Provide the (X, Y) coordinate of the cell's center where the given text is located.  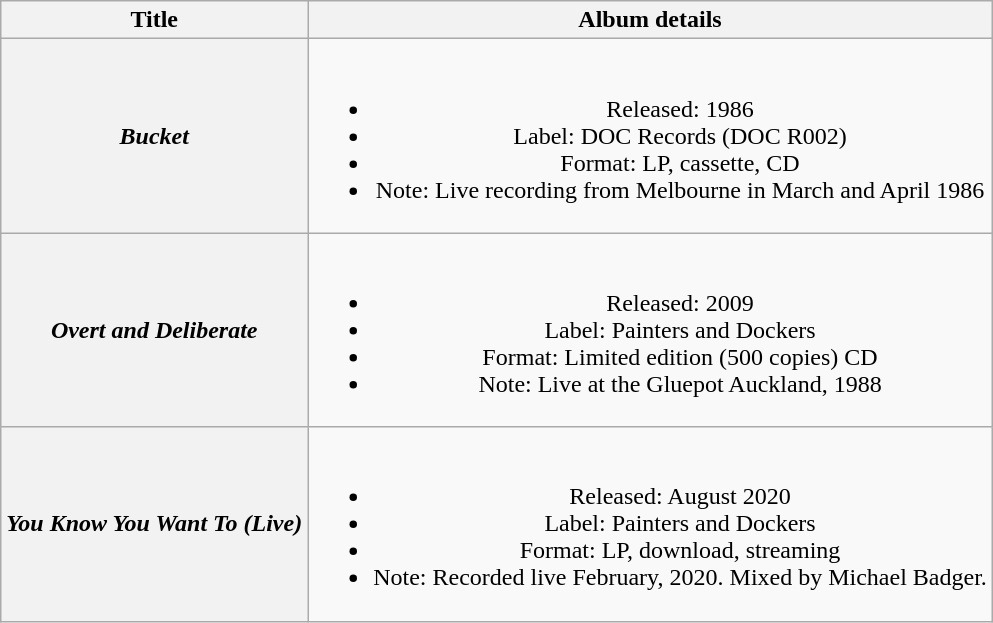
Album details (650, 20)
Overt and Deliberate (154, 330)
Title (154, 20)
Released: 1986Label: DOC Records (DOC R002)Format: LP, cassette, CDNote: Live recording from Melbourne in March and April 1986 (650, 136)
You Know You Want To (Live) (154, 524)
Released: 2009Label: Painters and DockersFormat: Limited edition (500 copies) CDNote: Live at the Gluepot Auckland, 1988 (650, 330)
Released: August 2020Label: Painters and DockersFormat: LP, download, streamingNote: Recorded live February, 2020. Mixed by Michael Badger. (650, 524)
Bucket (154, 136)
